Find where the given text appears and provide that cell's center as (x, y) coordinate. 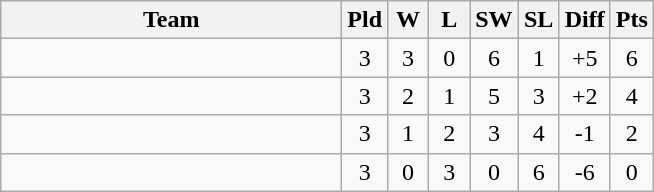
Pts (632, 20)
W (408, 20)
5 (494, 96)
Diff (584, 20)
SL (538, 20)
+5 (584, 58)
-6 (584, 172)
+2 (584, 96)
L (450, 20)
-1 (584, 134)
Team (172, 20)
SW (494, 20)
Pld (365, 20)
